Pinpoint the cell where the given text exists, returning its (X, Y) midpoint coordinate. 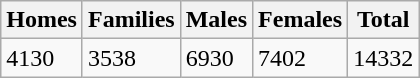
7402 (300, 58)
6930 (216, 58)
3538 (131, 58)
Families (131, 20)
4130 (42, 58)
Homes (42, 20)
Males (216, 20)
Total (384, 20)
Females (300, 20)
14332 (384, 58)
